Provide the [x, y] coordinate of the cell's center where the given text is located.  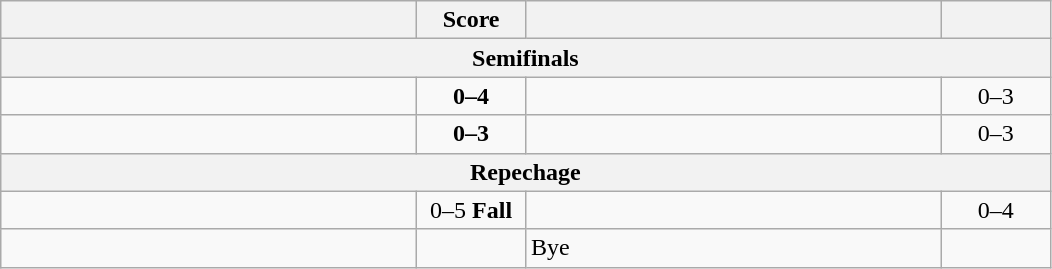
0–5 Fall [472, 210]
Bye [733, 248]
Semifinals [526, 58]
Score [472, 20]
Repechage [526, 172]
